Detect which cell encompasses the target text, then output its (x, y) center coordinate. 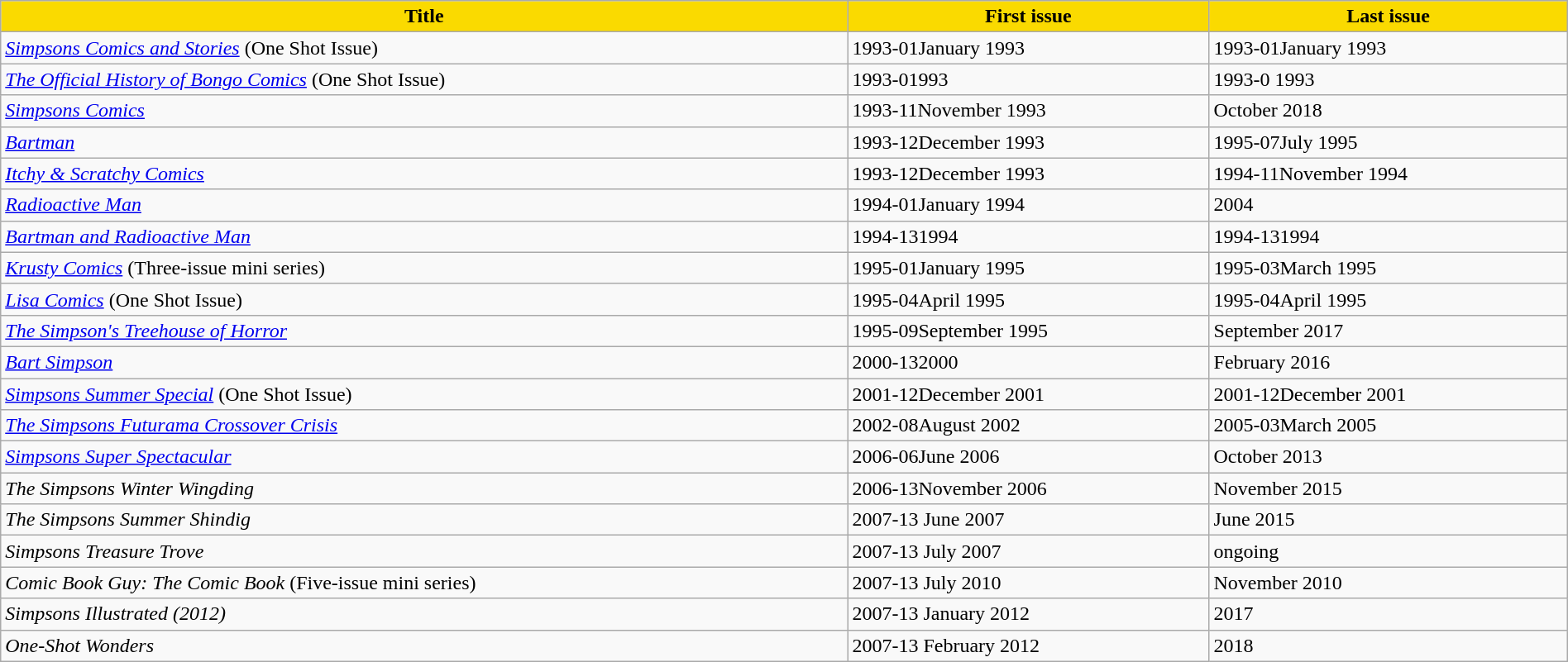
2007-13 July 2007 (1029, 551)
2002-08August 2002 (1029, 426)
The Official History of Bongo Comics (One Shot Issue) (424, 79)
October 2013 (1388, 457)
2006-13November 2006 (1029, 488)
Comic Book Guy: The Comic Book (Five-issue mini series) (424, 583)
2017 (1388, 614)
2007-13 January 2012 (1029, 614)
2007-13 June 2007 (1029, 520)
2007-13 February 2012 (1029, 645)
Bartman and Radioactive Man (424, 236)
Radioactive Man (424, 205)
Title (424, 17)
September 2017 (1388, 331)
2000-132000 (1029, 362)
2018 (1388, 645)
2005-03March 2005 (1388, 426)
1995-03March 1995 (1388, 268)
1993-11November 1993 (1029, 111)
1994-01January 1994 (1029, 205)
2004 (1388, 205)
Bart Simpson (424, 362)
Itchy & Scratchy Comics (424, 174)
2006-06June 2006 (1029, 457)
Simpsons Summer Special (One Shot Issue) (424, 394)
November 2010 (1388, 583)
ongoing (1388, 551)
The Simpsons Futurama Crossover Crisis (424, 426)
The Simpson's Treehouse of Horror (424, 331)
February 2016 (1388, 362)
October 2018 (1388, 111)
Lisa Comics (One Shot Issue) (424, 299)
Simpsons Comics and Stories (One Shot Issue) (424, 48)
Simpsons Illustrated (2012) (424, 614)
First issue (1029, 17)
The Simpsons Winter Wingding (424, 488)
Bartman (424, 142)
Krusty Comics (Three-issue mini series) (424, 268)
Simpsons Treasure Trove (424, 551)
1995-01January 1995 (1029, 268)
Simpsons Comics (424, 111)
Last issue (1388, 17)
The Simpsons Summer Shindig (424, 520)
2007-13 July 2010 (1029, 583)
1994-11November 1994 (1388, 174)
1995-07July 1995 (1388, 142)
June 2015 (1388, 520)
One-Shot Wonders (424, 645)
November 2015 (1388, 488)
Simpsons Super Spectacular (424, 457)
1995-09September 1995 (1029, 331)
1993-01993 (1029, 79)
1993-0 1993 (1388, 79)
